Output the (x, y) coordinate of the center of the cell containing the given text.  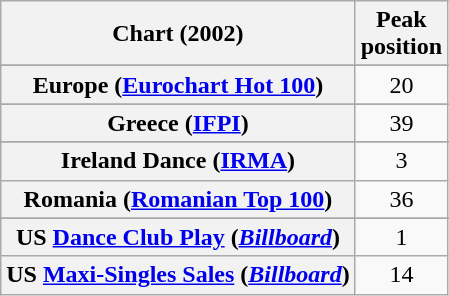
US Dance Club Play (Billboard) (178, 237)
Greece (IFPI) (178, 123)
1 (401, 237)
3 (401, 161)
14 (401, 275)
Ireland Dance (IRMA) (178, 161)
39 (401, 123)
36 (401, 199)
Peakposition (401, 34)
20 (401, 85)
Europe (Eurochart Hot 100) (178, 85)
US Maxi-Singles Sales (Billboard) (178, 275)
Romania (Romanian Top 100) (178, 199)
Chart (2002) (178, 34)
